Find where the given text appears and provide that cell's center as (X, Y) coordinate. 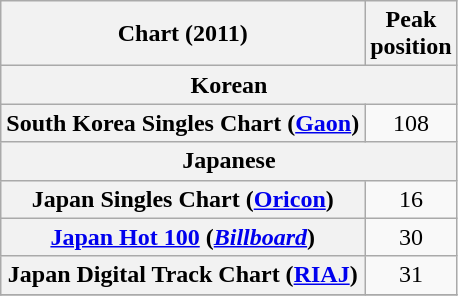
16 (411, 199)
Japanese (229, 161)
Chart (2011) (183, 34)
Japan Digital Track Chart (RIAJ) (183, 275)
108 (411, 123)
31 (411, 275)
Peakposition (411, 34)
Japan Hot 100 (Billboard) (183, 237)
Korean (229, 85)
30 (411, 237)
Japan Singles Chart (Oricon) (183, 199)
South Korea Singles Chart (Gaon) (183, 123)
